Provide the (X, Y) coordinate of the cell's center where the given text is located.  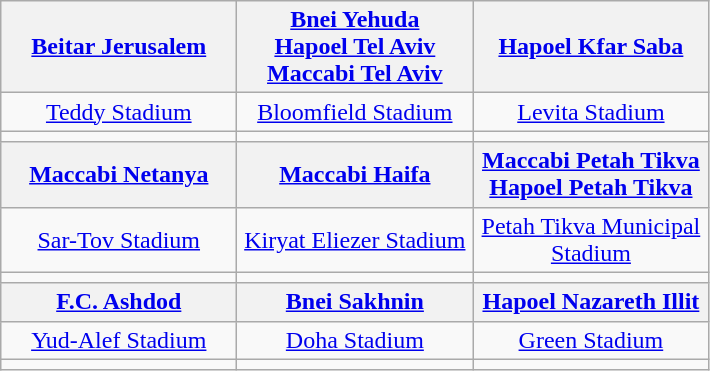
Teddy Stadium (119, 112)
Hapoel Nazareth Illit (591, 302)
Yud-Alef Stadium (119, 340)
Maccabi Petah TikvaHapoel Petah Tikva (591, 174)
Hapoel Kfar Saba (591, 47)
Green Stadium (591, 340)
Petah Tikva Municipal Stadium (591, 240)
Bnei Sakhnin (355, 302)
Bnei Yehuda Hapoel Tel Aviv Maccabi Tel Aviv (355, 47)
Kiryat Eliezer Stadium (355, 240)
Maccabi Netanya (119, 174)
Doha Stadium (355, 340)
Levita Stadium (591, 112)
Sar-Tov Stadium (119, 240)
Bloomfield Stadium (355, 112)
F.C. Ashdod (119, 302)
Beitar Jerusalem (119, 47)
Maccabi Haifa (355, 174)
